Output the [x, y] coordinate of the center of the cell containing the given text.  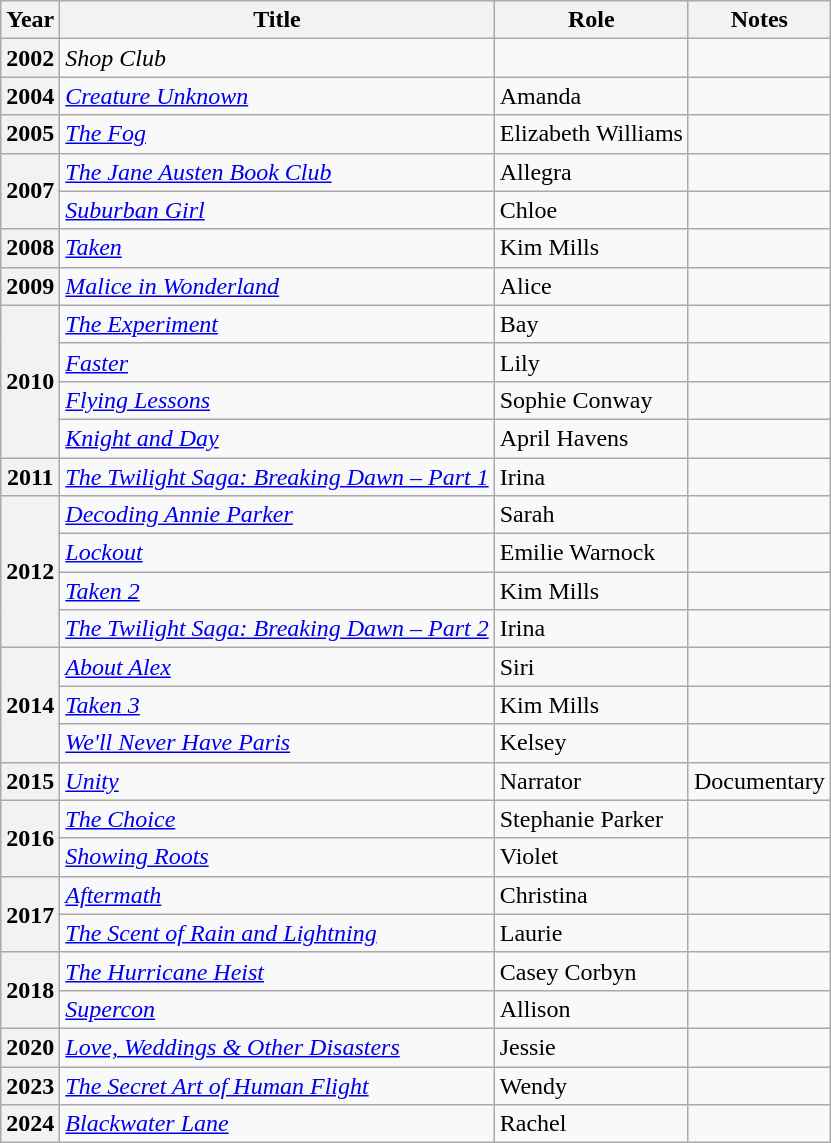
2002 [30, 58]
2008 [30, 248]
Stephanie Parker [591, 819]
2005 [30, 134]
Taken 3 [277, 705]
Blackwater Lane [277, 1124]
2016 [30, 838]
Christina [591, 895]
Malice in Wonderland [277, 286]
Bay [591, 324]
2015 [30, 781]
The Secret Art of Human Flight [277, 1085]
The Experiment [277, 324]
The Fog [277, 134]
Unity [277, 781]
Allegra [591, 172]
Jessie [591, 1047]
Aftermath [277, 895]
2014 [30, 705]
Elizabeth Williams [591, 134]
Supercon [277, 1009]
The Choice [277, 819]
2007 [30, 191]
Decoding Annie Parker [277, 515]
Alice [591, 286]
2020 [30, 1047]
Suburban Girl [277, 210]
Documentary [759, 781]
2011 [30, 477]
Notes [759, 20]
Taken [277, 248]
Creature Unknown [277, 96]
Showing Roots [277, 857]
Sarah [591, 515]
The Twilight Saga: Breaking Dawn – Part 1 [277, 477]
2009 [30, 286]
2004 [30, 96]
Lockout [277, 553]
Role [591, 20]
2023 [30, 1085]
Taken 2 [277, 591]
Violet [591, 857]
2018 [30, 990]
Allison [591, 1009]
Amanda [591, 96]
Siri [591, 667]
The Scent of Rain and Lightning [277, 933]
Shop Club [277, 58]
Year [30, 20]
Faster [277, 362]
Flying Lessons [277, 400]
The Hurricane Heist [277, 971]
Sophie Conway [591, 400]
Chloe [591, 210]
Lily [591, 362]
Kelsey [591, 743]
Narrator [591, 781]
2024 [30, 1124]
Emilie Warnock [591, 553]
Rachel [591, 1124]
The Twilight Saga: Breaking Dawn – Part 2 [277, 629]
April Havens [591, 438]
Love, Weddings & Other Disasters [277, 1047]
Casey Corbyn [591, 971]
2012 [30, 572]
Wendy [591, 1085]
2010 [30, 381]
Laurie [591, 933]
Title [277, 20]
2017 [30, 914]
We'll Never Have Paris [277, 743]
The Jane Austen Book Club [277, 172]
Knight and Day [277, 438]
About Alex [277, 667]
